Capture the cell that displays the provided text and extract its [x, y] central coordinate. 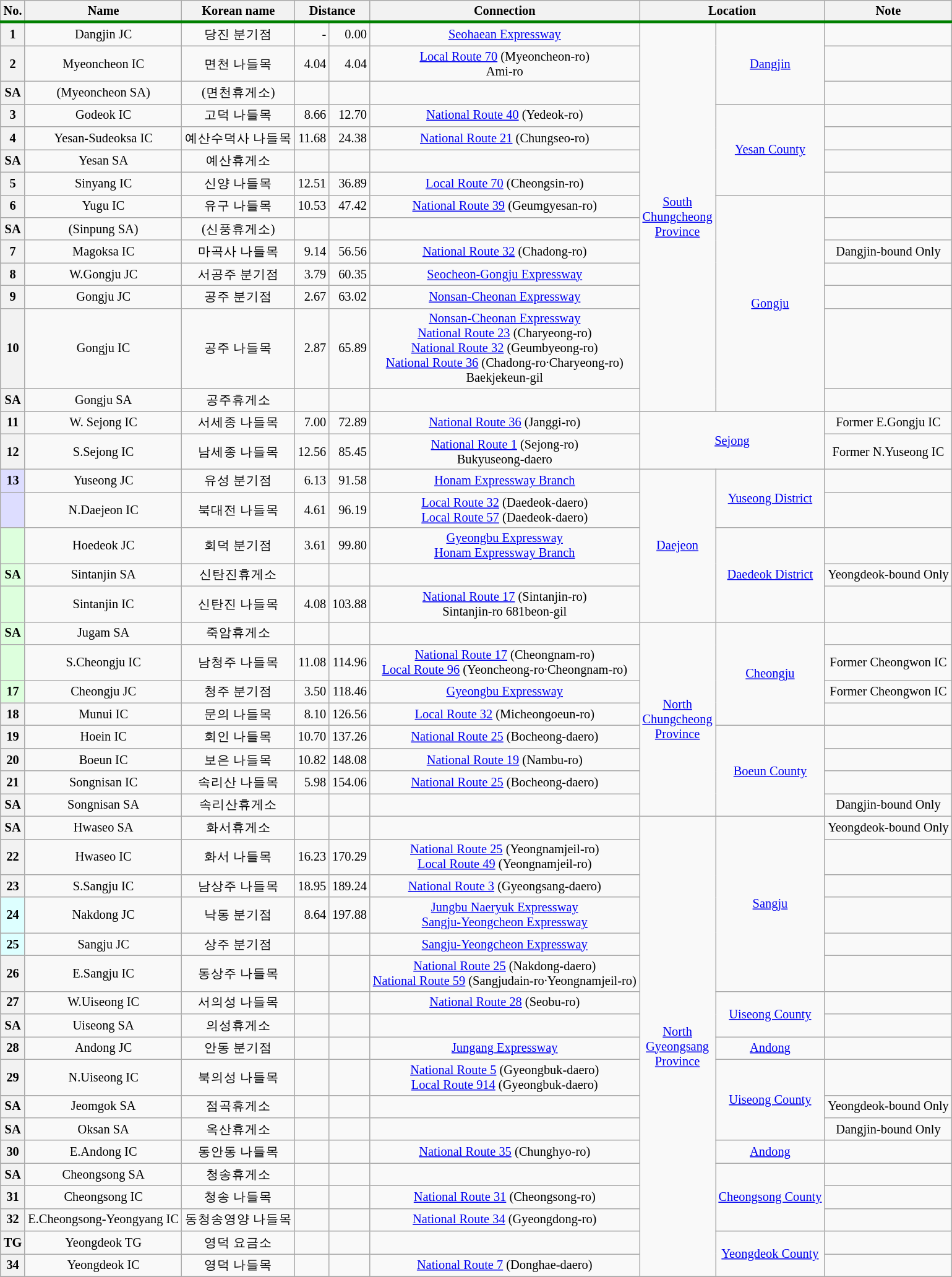
154.06 [349, 782]
11.08 [312, 662]
동안동 나들목 [239, 1152]
Gongju SA [103, 400]
2 [13, 64]
13 [13, 480]
11 [13, 422]
속리산휴게소 [239, 804]
Gongju [771, 303]
11.68 [312, 139]
영덕 나들목 [239, 1265]
National Route 5 (Gyeongbuk-daero)Local Route 914 (Gyeongbuk-daero) [505, 1077]
99.80 [349, 546]
65.89 [349, 348]
Local Route 70 (Myeoncheon-ro)Ami-ro [505, 64]
6 [13, 207]
25 [13, 944]
청송휴게소 [239, 1174]
Former E.Gongju IC [888, 422]
Dangjin JC [103, 34]
72.89 [349, 422]
Jugam SA [103, 634]
서공주 분기점 [239, 275]
National Route 34 (Gyeongdong-ro) [505, 1220]
24.38 [349, 139]
22 [13, 857]
2.67 [312, 297]
E.Andong IC [103, 1152]
남청주 나들목 [239, 662]
137.26 [349, 736]
Cheongju [771, 674]
고덕 나들목 [239, 115]
점곡휴게소 [239, 1106]
3.50 [312, 692]
National Route 39 (Geumgyesan-ro) [505, 207]
Cheongsong IC [103, 1197]
2.87 [312, 348]
No. [13, 11]
신양 나들목 [239, 183]
National Route 32 (Chadong-ro) [505, 251]
10.70 [312, 736]
85.45 [349, 452]
Daejeon [678, 545]
63.02 [349, 297]
동청송영양 나들목 [239, 1220]
12.56 [312, 452]
보은 나들목 [239, 760]
S.Sangju IC [103, 886]
Nonsan-Cheonan Expressway [505, 297]
3 [13, 115]
Honam Expressway Branch [505, 480]
114.96 [349, 662]
Yeongdeok IC [103, 1265]
3.79 [312, 275]
National Route 1 (Sejong-ro)Bukyuseong-daero [505, 452]
Gyeongbu ExpresswayHonam Expressway Branch [505, 546]
청주 분기점 [239, 692]
31 [13, 1197]
9 [13, 297]
신탄진휴게소 [239, 574]
Cheongju JC [103, 692]
- [312, 34]
Sangju [771, 903]
7 [13, 251]
Hwaseo IC [103, 857]
National Route 35 (Chunghyo-ro) [505, 1152]
Songnisan IC [103, 782]
남세종 나들목 [239, 452]
National Route 21 (Chungseo-ro) [505, 139]
N.Uiseong IC [103, 1077]
National Route 40 (Yedeok-ro) [505, 115]
36.89 [349, 183]
Connection [505, 11]
W. Sejong IC [103, 422]
Local Route 70 (Cheongsin-ro) [505, 183]
Uiseong SA [103, 1026]
91.58 [349, 480]
North Gyeongsang Province [678, 1046]
Yesan-Sudeoksa IC [103, 139]
4.61 [312, 510]
3.61 [312, 546]
Yeongdeok County [771, 1253]
Former N.Yuseong IC [888, 452]
Distance [333, 11]
(Sinpung SA) [103, 229]
8.10 [312, 714]
공주 분기점 [239, 297]
유구 나들목 [239, 207]
죽암휴게소 [239, 634]
Nonsan-Cheonan ExpresswayNational Route 23 (Charyeong-ro)National Route 32 (Geumbyeong-ro)National Route 36 (Chadong-ro·Charyeong-ro)Baekjekeun-gil [505, 348]
Location [732, 11]
North Chungcheong Province [678, 719]
1 [13, 34]
Gongju IC [103, 348]
9.14 [312, 251]
60.35 [349, 275]
National Route 7 (Donghae-daero) [505, 1265]
Local Route 32 (Daedeok-daero)Local Route 57 (Daedeok-daero) [505, 510]
28 [13, 1048]
Andong JC [103, 1048]
상주 분기점 [239, 944]
National Route 17 (Cheongnam-ro)Local Route 96 (Yeoncheong-ro·Cheongnam-ro) [505, 662]
National Route 28 (Seobu-ro) [505, 1002]
National Route 31 (Cheongsong-ro) [505, 1197]
National Route 17 (Sintanjin-ro)Sintanjin-ro 681beon-gil [505, 604]
29 [13, 1077]
옥산휴게소 [239, 1129]
마곡사 나들목 [239, 251]
(Myeoncheon SA) [103, 93]
4 [13, 139]
10.53 [312, 207]
공주휴게소 [239, 400]
예산휴게소 [239, 161]
S.Sejong IC [103, 452]
Boeun County [771, 771]
회덕 분기점 [239, 546]
6.13 [312, 480]
Daedeok District [771, 575]
18.95 [312, 886]
South Chungcheong Province [678, 217]
8.66 [312, 115]
Sintanjin SA [103, 574]
96.19 [349, 510]
27 [13, 1002]
서세종 나들목 [239, 422]
예산수덕사 나들목 [239, 139]
Yesan County [771, 150]
Hoedeok JC [103, 546]
E.Sangju IC [103, 973]
Seohaean Expressway [505, 34]
Jungbu Naeryuk ExpresswaySangju-Yeongcheon Expressway [505, 915]
12.51 [312, 183]
안동 분기점 [239, 1048]
21 [13, 782]
(신풍휴게소) [239, 229]
북의성 나들목 [239, 1077]
Yuseong District [771, 498]
S.Cheongju IC [103, 662]
26 [13, 973]
Jungang Expressway [505, 1048]
신탄진 나들목 [239, 604]
Local Route 32 (Micheongoeun-ro) [505, 714]
8 [13, 275]
24 [13, 915]
Gyeongbu Expressway [505, 692]
56.56 [349, 251]
Seocheon-Gongju Expressway [505, 275]
청송 나들목 [239, 1197]
영덕 요금소 [239, 1242]
Name [103, 11]
National Route 36 (Janggi-ro) [505, 422]
197.88 [349, 915]
Gongju JC [103, 297]
Magoksa IC [103, 251]
Nakdong JC [103, 915]
10 [13, 348]
189.24 [349, 886]
Songnisan SA [103, 804]
Korean name [239, 11]
W.Gongju JC [103, 275]
당진 분기점 [239, 34]
Yugu IC [103, 207]
16.23 [312, 857]
공주 나들목 [239, 348]
W.Uiseong IC [103, 1002]
Sangju JC [103, 944]
118.46 [349, 692]
5 [13, 183]
12 [13, 452]
0.00 [349, 34]
Myeoncheon IC [103, 64]
문의 나들목 [239, 714]
7.00 [312, 422]
의성휴게소 [239, 1026]
Oksan SA [103, 1129]
Yeongdeok TG [103, 1242]
Hwaseo SA [103, 828]
서의성 나들목 [239, 1002]
동상주 나들목 [239, 973]
103.88 [349, 604]
National Route 25 (Yeongnamjeil-ro)Local Route 49 (Yeongnamjeil-ro) [505, 857]
Sinyang IC [103, 183]
낙동 분기점 [239, 915]
National Route 25 (Nakdong-daero)National Route 59 (Sangjudain-ro·Yeongnamjeil-ro) [505, 973]
National Route 3 (Gyeongsang-daero) [505, 886]
47.42 [349, 207]
Jeomgok SA [103, 1106]
Munui IC [103, 714]
Yuseong JC [103, 480]
5.98 [312, 782]
Cheongsong SA [103, 1174]
8.64 [312, 915]
Sintanjin IC [103, 604]
32 [13, 1220]
10.82 [312, 760]
Sejong [732, 440]
20 [13, 760]
TG [13, 1242]
Yesan SA [103, 161]
Note [888, 11]
Godeok IC [103, 115]
N.Daejeon IC [103, 510]
30 [13, 1152]
유성 분기점 [239, 480]
17 [13, 692]
170.29 [349, 857]
19 [13, 736]
북대전 나들목 [239, 510]
회인 나들목 [239, 736]
E.Cheongsong-Yeongyang IC [103, 1220]
화서휴게소 [239, 828]
148.08 [349, 760]
Cheongsong County [771, 1197]
화서 나들목 [239, 857]
126.56 [349, 714]
23 [13, 886]
Dangjin [771, 63]
4.08 [312, 604]
18 [13, 714]
(면천휴게소) [239, 93]
면천 나들목 [239, 64]
34 [13, 1265]
Hoein IC [103, 736]
속리산 나들목 [239, 782]
남상주 나들목 [239, 886]
Sangju-Yeongcheon Expressway [505, 944]
National Route 19 (Nambu-ro) [505, 760]
Boeun IC [103, 760]
12.70 [349, 115]
